Output the [x, y] coordinate of the center of the cell containing the given text.  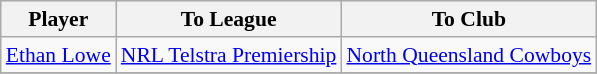
North Queensland Cowboys [468, 55]
Ethan Lowe [58, 55]
To Club [468, 19]
Player [58, 19]
To League [229, 19]
NRL Telstra Premiership [229, 55]
